Scan for the cell matching the given text and deliver its (X, Y) coordinate at center. 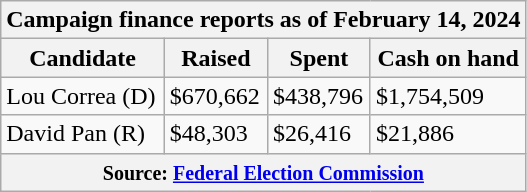
$670,662 (216, 96)
Source: Federal Election Commission (264, 172)
David Pan (R) (83, 134)
Campaign finance reports as of February 14, 2024 (264, 20)
Cash on hand (448, 58)
$1,754,509 (448, 96)
$438,796 (318, 96)
$21,886 (448, 134)
Lou Correa (D) (83, 96)
Spent (318, 58)
$26,416 (318, 134)
$48,303 (216, 134)
Candidate (83, 58)
Raised (216, 58)
